Extract the [x, y] coordinate from the center of the cell holding the provided text.  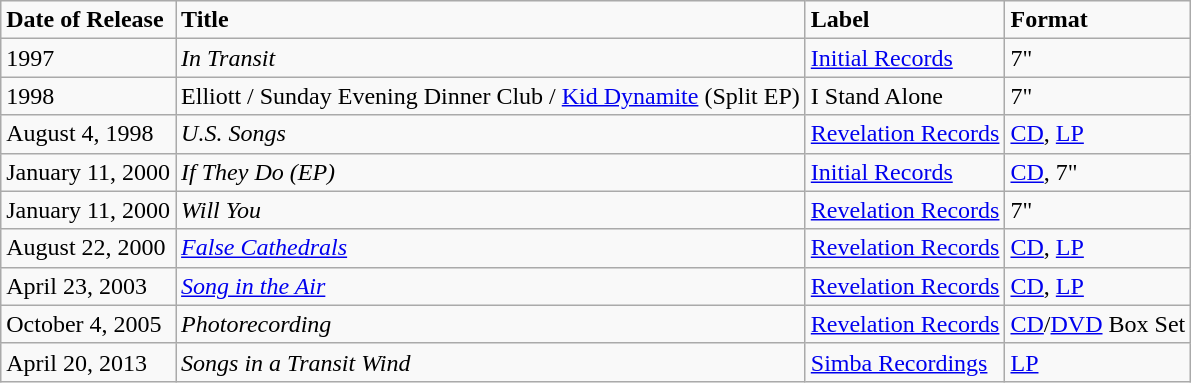
CD/DVD Box Set [1098, 324]
1998 [88, 96]
October 4, 2005 [88, 324]
1997 [88, 58]
August 4, 1998 [88, 134]
Photorecording [491, 324]
Elliott / Sunday Evening Dinner Club / Kid Dynamite (Split EP) [491, 96]
April 20, 2013 [88, 362]
Songs in a Transit Wind [491, 362]
Date of Release [88, 20]
Label [905, 20]
I Stand Alone [905, 96]
In Transit [491, 58]
Will You [491, 210]
Title [491, 20]
False Cathedrals [491, 248]
Simba Recordings [905, 362]
Song in the Air [491, 286]
If They Do (EP) [491, 172]
April 23, 2003 [88, 286]
August 22, 2000 [88, 248]
Format [1098, 20]
U.S. Songs [491, 134]
CD, 7" [1098, 172]
LP [1098, 362]
